Locate the cell with the specified text and output its (x, y) center coordinate. 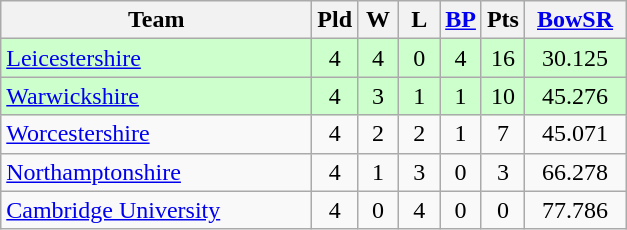
W (378, 20)
L (420, 20)
Warwickshire (156, 96)
Worcestershire (156, 134)
Pld (335, 20)
16 (502, 58)
10 (502, 96)
Cambridge University (156, 210)
30.125 (574, 58)
66.278 (574, 172)
45.071 (574, 134)
Northamptonshire (156, 172)
7 (502, 134)
45.276 (574, 96)
Team (156, 20)
BP (461, 20)
77.786 (574, 210)
Pts (502, 20)
BowSR (574, 20)
Leicestershire (156, 58)
